Find where the given text appears and provide that cell's center as (X, Y) coordinate. 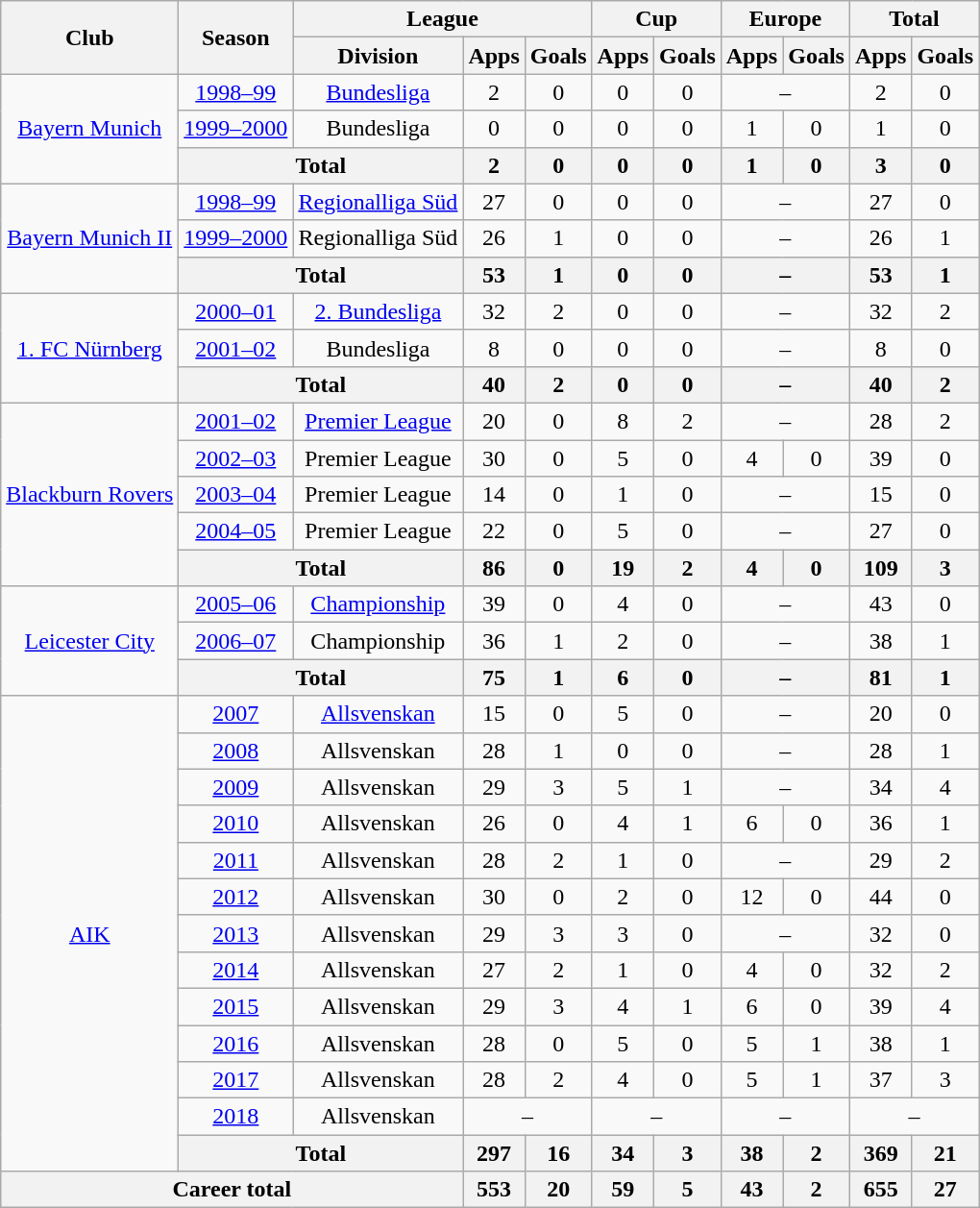
League (442, 19)
14 (494, 495)
2015 (236, 1006)
2018 (236, 1117)
75 (494, 678)
2002–03 (236, 458)
Europe (785, 19)
655 (880, 1190)
2005–06 (236, 604)
21 (945, 1153)
2016 (236, 1043)
37 (880, 1080)
2006–07 (236, 641)
81 (880, 678)
Blackburn Rovers (90, 494)
44 (880, 897)
2012 (236, 897)
19 (623, 568)
Bayern Munich (90, 129)
Division (379, 56)
22 (494, 531)
12 (751, 897)
16 (558, 1153)
2009 (236, 787)
2017 (236, 1080)
Season (236, 37)
Bayern Munich II (90, 238)
109 (880, 568)
Club (90, 37)
297 (494, 1153)
AIK (90, 934)
2000–01 (236, 311)
Cup (656, 19)
2. Bundesliga (379, 311)
Career total (233, 1190)
2013 (236, 933)
2011 (236, 860)
369 (880, 1153)
2004–05 (236, 531)
2010 (236, 824)
2008 (236, 751)
1. FC Nürnberg (90, 348)
86 (494, 568)
2003–04 (236, 495)
59 (623, 1190)
2014 (236, 970)
Leicester City (90, 641)
2007 (236, 714)
553 (494, 1190)
